Search for the cell housing the specified text and yield its [x, y] center coordinate. 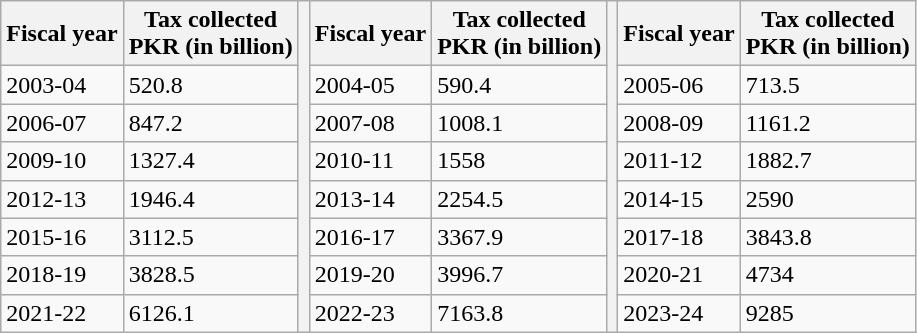
520.8 [210, 85]
2013-14 [370, 199]
7163.8 [520, 313]
2019-20 [370, 275]
2014-15 [679, 199]
2010-11 [370, 161]
2015-16 [62, 237]
2007-08 [370, 123]
1558 [520, 161]
2003-04 [62, 85]
2006-07 [62, 123]
2016-17 [370, 237]
1882.7 [828, 161]
2018-19 [62, 275]
3828.5 [210, 275]
2008-09 [679, 123]
2254.5 [520, 199]
2012-13 [62, 199]
1946.4 [210, 199]
2021-22 [62, 313]
2590 [828, 199]
3367.9 [520, 237]
2009-10 [62, 161]
3112.5 [210, 237]
2023-24 [679, 313]
9285 [828, 313]
1008.1 [520, 123]
2011-12 [679, 161]
2022-23 [370, 313]
590.4 [520, 85]
2020-21 [679, 275]
6126.1 [210, 313]
2017-18 [679, 237]
3843.8 [828, 237]
2004-05 [370, 85]
847.2 [210, 123]
4734 [828, 275]
2005-06 [679, 85]
3996.7 [520, 275]
1161.2 [828, 123]
713.5 [828, 85]
1327.4 [210, 161]
